For the text-containing cell, return its midpoint in [x, y] coordinate format. 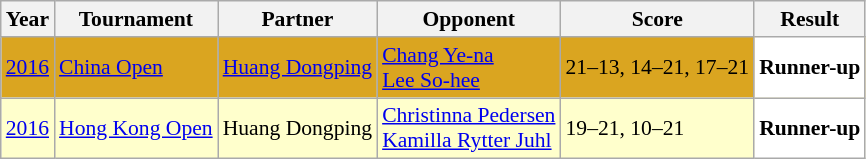
China Open [136, 68]
Hong Kong Open [136, 128]
Chang Ye-na Lee So-hee [468, 68]
19–21, 10–21 [657, 128]
Opponent [468, 19]
21–13, 14–21, 17–21 [657, 68]
Tournament [136, 19]
Year [28, 19]
Result [810, 19]
Score [657, 19]
Partner [298, 19]
Christinna Pedersen Kamilla Rytter Juhl [468, 128]
